From the cell containing the given text, extract its center point as [X, Y] coordinate. 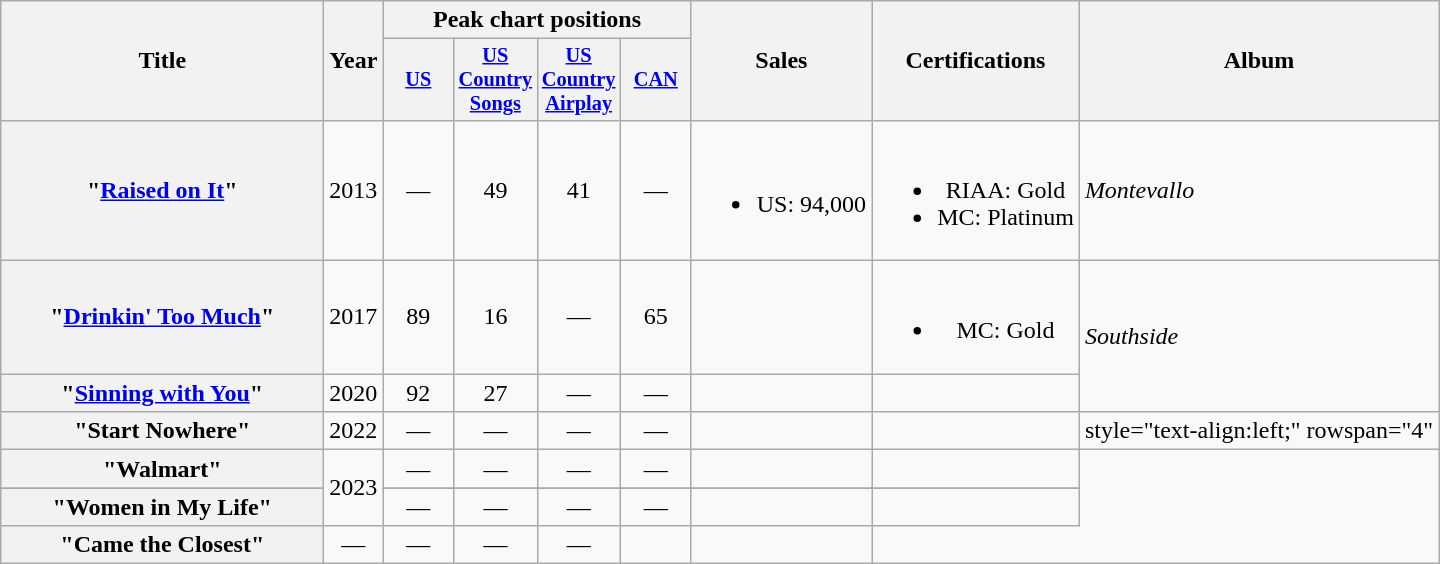
65 [656, 318]
89 [418, 318]
16 [496, 318]
US Country Songs [496, 80]
Certifications [976, 61]
Year [354, 61]
27 [496, 393]
2023 [354, 488]
Sales [781, 61]
US: 94,000 [781, 190]
MC: Gold [976, 318]
2022 [354, 431]
style="text-align:left;" rowspan="4" [1258, 431]
"Sinning with You" [162, 393]
"Came the Closest" [162, 545]
92 [418, 393]
Album [1258, 61]
"Raised on It" [162, 190]
US [418, 80]
Peak chart positions [537, 20]
Southside [1258, 336]
Title [162, 61]
CAN [656, 80]
"Walmart" [162, 469]
"Start Nowhere" [162, 431]
2013 [354, 190]
2020 [354, 393]
2017 [354, 318]
Montevallo [1258, 190]
"Drinkin' Too Much" [162, 318]
49 [496, 190]
RIAA: GoldMC: Platinum [976, 190]
US Country Airplay [578, 80]
"Women in My Life" [162, 507]
41 [578, 190]
